For the text-containing cell, return its midpoint in (X, Y) coordinate format. 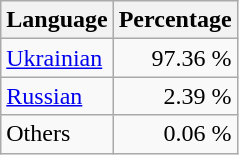
2.39 % (175, 96)
Russian (57, 96)
Percentage (175, 20)
97.36 % (175, 58)
Language (57, 20)
Others (57, 134)
0.06 % (175, 134)
Ukrainian (57, 58)
